Scan for the cell matching the given text and deliver its [x, y] coordinate at center. 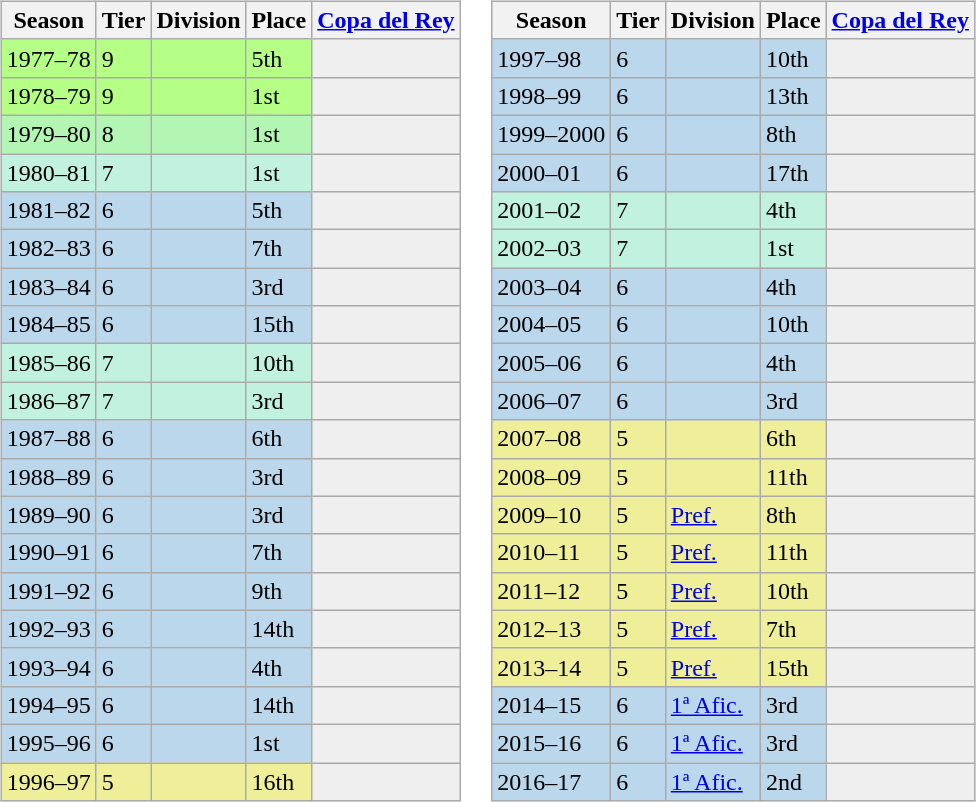
1989–90 [48, 515]
2009–10 [552, 515]
2008–09 [552, 477]
2005–06 [552, 363]
1982–83 [48, 249]
1997–98 [552, 58]
2013–14 [552, 667]
2003–04 [552, 287]
2014–15 [552, 705]
13th [793, 96]
1983–84 [48, 287]
1999–2000 [552, 134]
17th [793, 173]
1984–85 [48, 325]
16th [279, 781]
1978–79 [48, 96]
2016–17 [552, 781]
9th [279, 591]
2015–16 [552, 743]
1995–96 [48, 743]
2nd [793, 781]
2006–07 [552, 401]
2007–08 [552, 439]
1988–89 [48, 477]
1994–95 [48, 705]
1990–91 [48, 553]
2010–11 [552, 553]
1987–88 [48, 439]
1992–93 [48, 629]
1998–99 [552, 96]
1980–81 [48, 173]
1981–82 [48, 211]
1977–78 [48, 58]
2000–01 [552, 173]
1993–94 [48, 667]
2011–12 [552, 591]
1985–86 [48, 363]
1986–87 [48, 401]
2002–03 [552, 249]
2004–05 [552, 325]
2001–02 [552, 211]
1979–80 [48, 134]
2012–13 [552, 629]
8 [124, 134]
1996–97 [48, 781]
1991–92 [48, 591]
